Extract the [X, Y] coordinate from the center of the cell holding the provided text.  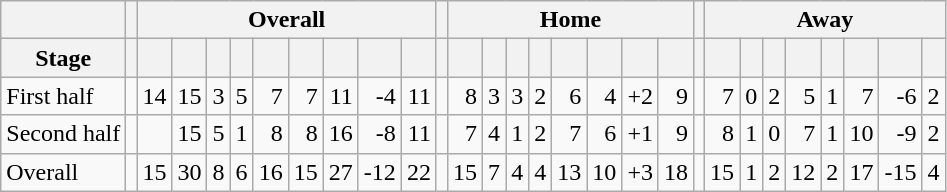
+3 [640, 172]
-12 [380, 172]
+2 [640, 96]
Home [570, 20]
-9 [900, 134]
13 [570, 172]
12 [804, 172]
17 [862, 172]
Second half [64, 134]
-8 [380, 134]
-4 [380, 96]
14 [154, 96]
Stage [64, 58]
-15 [900, 172]
30 [190, 172]
22 [418, 172]
18 [676, 172]
27 [340, 172]
-6 [900, 96]
First half [64, 96]
Away [825, 20]
+1 [640, 134]
